Output the (X, Y) coordinate of the center of the cell containing the given text.  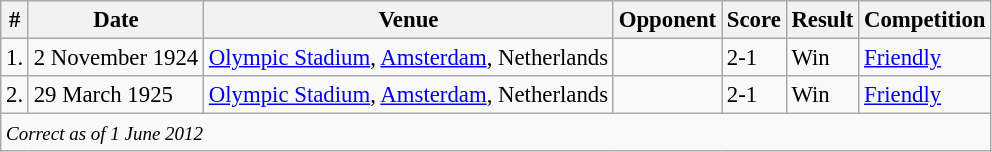
Score (754, 20)
Correct as of 1 June 2012 (496, 133)
Result (822, 20)
1. (15, 58)
29 March 1925 (116, 95)
Competition (925, 20)
2 November 1924 (116, 58)
Venue (409, 20)
Date (116, 20)
2. (15, 95)
Opponent (667, 20)
# (15, 20)
